Detect which cell encompasses the target text, then output its (x, y) center coordinate. 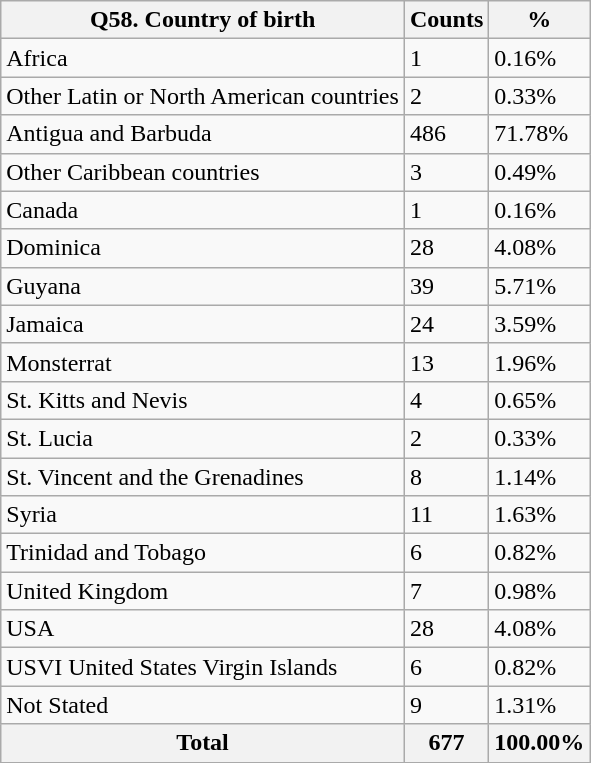
Jamaica (203, 324)
1.96% (540, 362)
Trinidad and Tobago (203, 553)
1.14% (540, 477)
% (540, 20)
Antigua and Barbuda (203, 134)
Africa (203, 58)
Counts (446, 20)
Guyana (203, 286)
Syria (203, 515)
100.00% (540, 743)
USVI United States Virgin Islands (203, 667)
13 (446, 362)
Dominica (203, 248)
8 (446, 477)
39 (446, 286)
4 (446, 400)
11 (446, 515)
677 (446, 743)
Canada (203, 210)
71.78% (540, 134)
0.65% (540, 400)
St. Lucia (203, 438)
St. Vincent and the Grenadines (203, 477)
5.71% (540, 286)
3 (446, 172)
St. Kitts and Nevis (203, 400)
United Kingdom (203, 591)
Not Stated (203, 705)
9 (446, 705)
Other Caribbean countries (203, 172)
24 (446, 324)
486 (446, 134)
3.59% (540, 324)
Other Latin or North American countries (203, 96)
0.98% (540, 591)
1.63% (540, 515)
0.49% (540, 172)
Monsterrat (203, 362)
1.31% (540, 705)
7 (446, 591)
Total (203, 743)
Q58. Country of birth (203, 20)
USA (203, 629)
